Find where the given text appears and provide that cell's center as (x, y) coordinate. 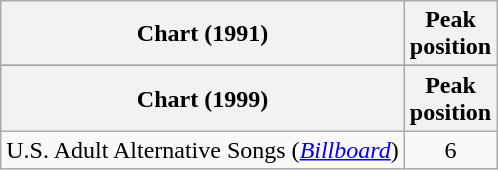
Chart (1999) (203, 98)
6 (450, 150)
Chart (1991) (203, 34)
U.S. Adult Alternative Songs (Billboard) (203, 150)
